Return [x, y] of the center of cell containing provided text 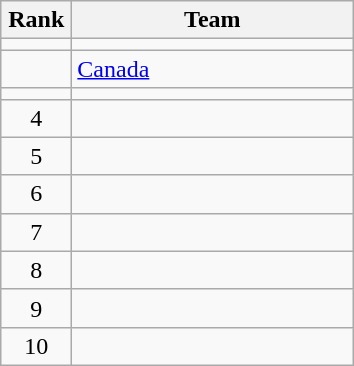
5 [36, 156]
7 [36, 232]
10 [36, 346]
Team [212, 20]
6 [36, 194]
Canada [212, 69]
Rank [36, 20]
4 [36, 118]
9 [36, 308]
8 [36, 270]
